Detect which cell encompasses the target text, then output its (X, Y) center coordinate. 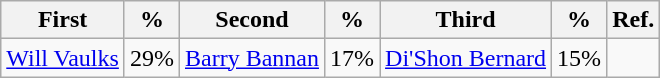
Ref. (634, 20)
First (63, 20)
29% (152, 58)
Barry Bannan (252, 58)
Second (252, 20)
Third (466, 20)
17% (352, 58)
Di'Shon Bernard (466, 58)
15% (580, 58)
Will Vaulks (63, 58)
